Scan for the cell matching the given text and deliver its (X, Y) coordinate at center. 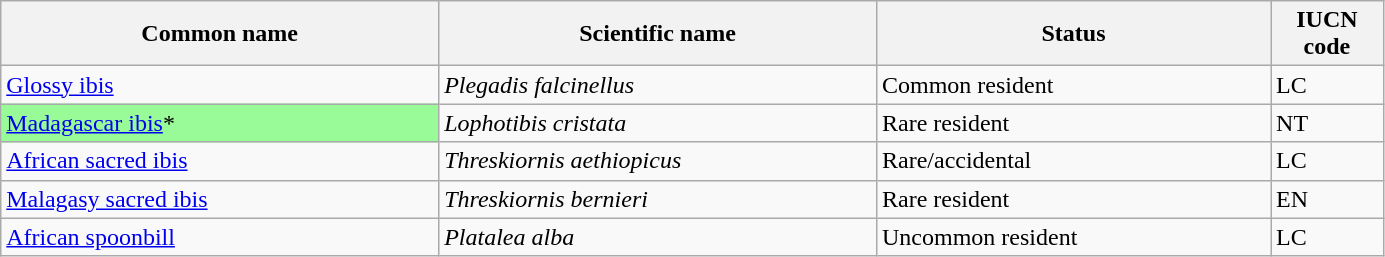
Common name (220, 34)
Glossy ibis (220, 85)
IUCN code (1328, 34)
Uncommon resident (1073, 237)
Lophotibis cristata (658, 123)
Plegadis falcinellus (658, 85)
EN (1328, 199)
Threskiornis bernieri (658, 199)
African sacred ibis (220, 161)
Rare/accidental (1073, 161)
Madagascar ibis* (220, 123)
Common resident (1073, 85)
Threskiornis aethiopicus (658, 161)
NT (1328, 123)
African spoonbill (220, 237)
Platalea alba (658, 237)
Status (1073, 34)
Scientific name (658, 34)
Malagasy sacred ibis (220, 199)
